Provide the (X, Y) coordinate of the cell's center where the given text is located.  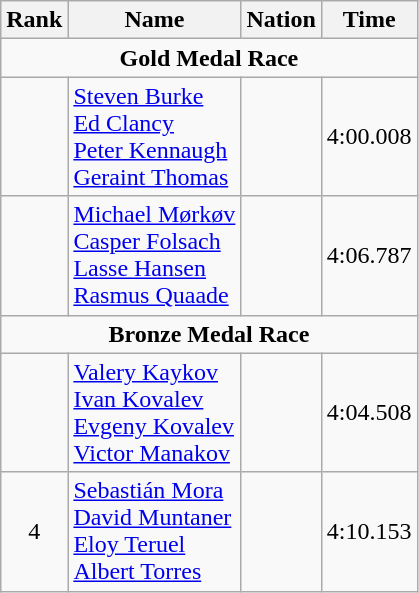
4:00.008 (369, 136)
Valery KaykovIvan KovalevEvgeny KovalevVictor Manakov (154, 412)
Michael MørkøvCasper FolsachLasse HansenRasmus Quaade (154, 256)
Nation (281, 20)
Sebastián MoraDavid MuntanerEloy TeruelAlbert Torres (154, 532)
4 (34, 532)
Name (154, 20)
Rank (34, 20)
Steven BurkeEd ClancyPeter KennaughGeraint Thomas (154, 136)
4:06.787 (369, 256)
4:10.153 (369, 532)
Time (369, 20)
Gold Medal Race (209, 58)
Bronze Medal Race (209, 334)
4:04.508 (369, 412)
